For the text-containing cell, return its midpoint in [X, Y] coordinate format. 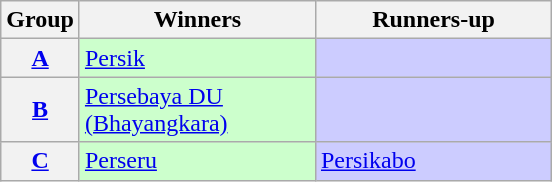
A [40, 58]
Winners [197, 20]
Runners-up [433, 20]
C [40, 161]
Persebaya DU (Bhayangkara) [197, 110]
Persik [197, 58]
Perseru [197, 161]
B [40, 110]
Persikabo [433, 161]
Group [40, 20]
